Find where the given text appears and provide that cell's center as [x, y] coordinate. 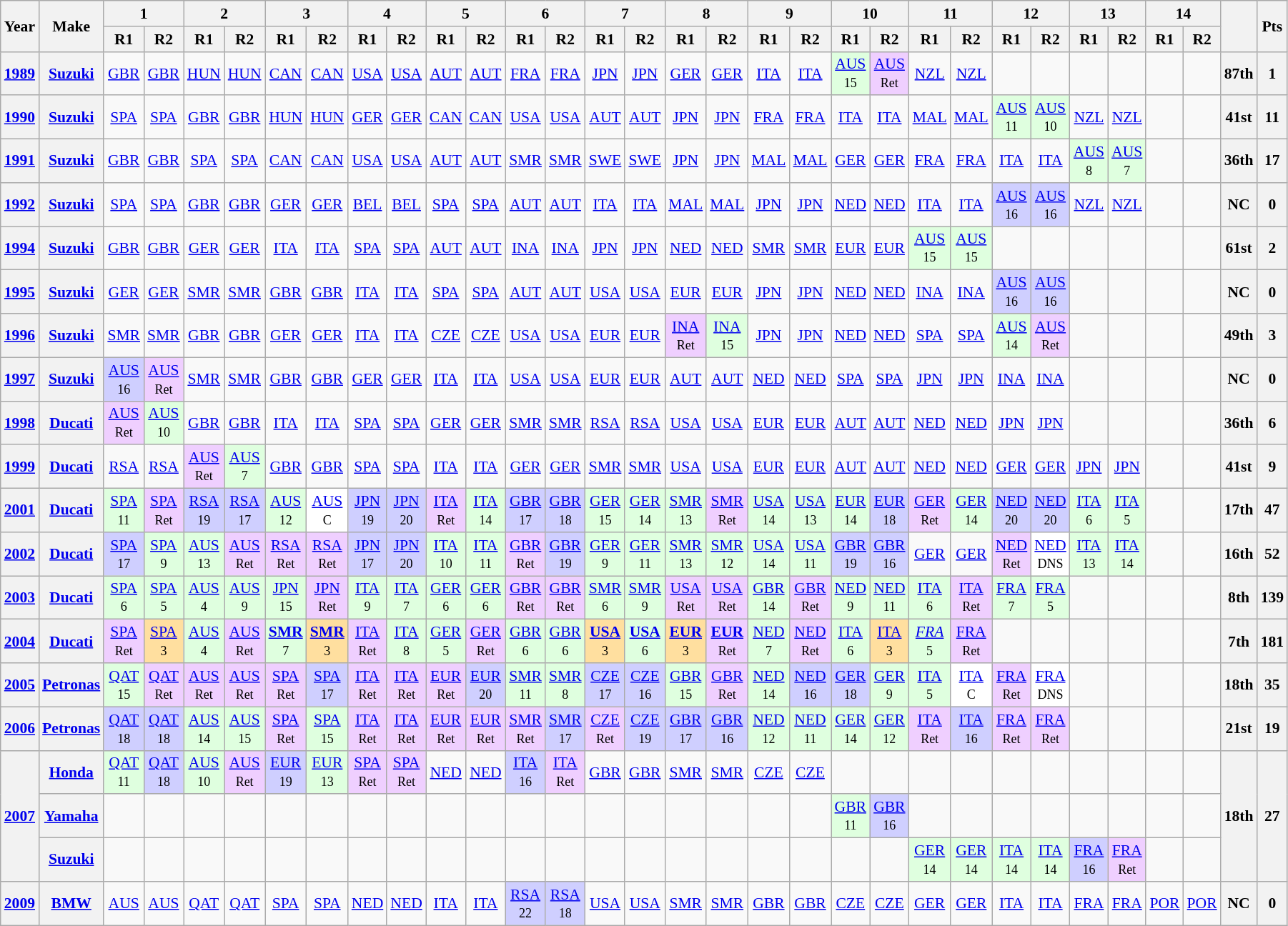
ITA8 [406, 642]
8th [1239, 597]
CZE16 [645, 684]
AUS9 [244, 597]
EUR20 [485, 684]
SMR8 [565, 684]
GER12 [889, 729]
QAT15 [124, 684]
NED12 [768, 729]
EUR3 [685, 642]
JPNRet [327, 597]
61st [1239, 249]
SPA11 [124, 510]
SMR3 [327, 642]
JPN19 [367, 510]
RSA18 [565, 903]
Make [71, 26]
RSA17 [244, 510]
RSA22 [525, 903]
ITAC [971, 684]
USA3 [605, 642]
1996 [20, 336]
SPA3 [164, 642]
SMR11 [525, 684]
SPA15 [327, 729]
AUS12 [286, 510]
2001 [20, 510]
NEDDNS [1050, 554]
GBR11 [851, 816]
SMR6 [605, 597]
CZE17 [605, 684]
FRADNS [1050, 684]
CZERet [605, 729]
RSA19 [204, 510]
49th [1239, 336]
GBR14 [768, 597]
Honda [71, 772]
JPN17 [367, 554]
10 [871, 14]
SMR17 [565, 729]
SPA5 [164, 597]
8 [706, 14]
2007 [20, 816]
1997 [20, 379]
1994 [20, 249]
35 [1272, 684]
ITA3 [889, 642]
USA11 [810, 554]
FRA7 [1011, 597]
12 [1031, 14]
1989 [20, 73]
GBR18 [565, 510]
AUSC [327, 510]
1992 [20, 204]
AUS8 [1089, 161]
AUS11 [1011, 117]
47 [1272, 510]
7 [625, 14]
ITA13 [1089, 554]
CZE19 [645, 729]
13 [1108, 14]
17 [1272, 161]
QAT11 [124, 772]
1995 [20, 292]
4 [387, 14]
52 [1272, 554]
EUR14 [851, 510]
USA13 [810, 510]
5 [466, 14]
GER5 [446, 642]
AUS13 [204, 554]
GER11 [645, 554]
BMW [71, 903]
FRA16 [1089, 860]
SMR12 [727, 554]
SPA9 [164, 554]
EUR18 [889, 510]
1991 [20, 161]
SMR7 [286, 642]
NED9 [851, 597]
17th [1239, 510]
7th [1239, 642]
2003 [20, 597]
181 [1272, 642]
NED16 [810, 684]
2004 [20, 642]
Pts [1272, 26]
EUR19 [286, 772]
ITA10 [446, 554]
QATRet [164, 684]
SPA6 [124, 597]
27 [1272, 816]
1998 [20, 423]
1990 [20, 117]
ITA11 [485, 554]
INA15 [727, 336]
EUR13 [327, 772]
ITA9 [367, 597]
GBR15 [685, 684]
GER15 [605, 510]
2002 [20, 554]
87th [1239, 73]
NED7 [768, 642]
2009 [20, 903]
ITA7 [406, 597]
14 [1183, 14]
2006 [20, 729]
19 [1272, 729]
21st [1239, 729]
1999 [20, 467]
Yamaha [71, 816]
NED14 [768, 684]
2005 [20, 684]
SMR9 [645, 597]
GER18 [851, 684]
JPN15 [286, 597]
INARet [685, 336]
Year [20, 26]
USA6 [645, 642]
139 [1272, 597]
16th [1239, 554]
